Find where the given text appears and provide that cell's center as [x, y] coordinate. 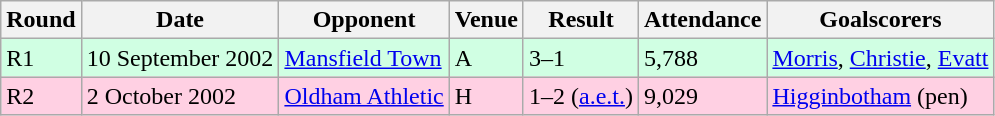
H [486, 96]
1–2 (a.e.t.) [580, 96]
A [486, 58]
R2 [41, 96]
Result [580, 20]
2 October 2002 [180, 96]
10 September 2002 [180, 58]
5,788 [702, 58]
Date [180, 20]
3–1 [580, 58]
9,029 [702, 96]
Opponent [364, 20]
Attendance [702, 20]
Mansfield Town [364, 58]
Morris, Christie, Evatt [880, 58]
Oldham Athletic [364, 96]
Goalscorers [880, 20]
Round [41, 20]
Venue [486, 20]
R1 [41, 58]
Higginbotham (pen) [880, 96]
